Identify which cell holds the provided text, then report its (x, y) central coordinate. 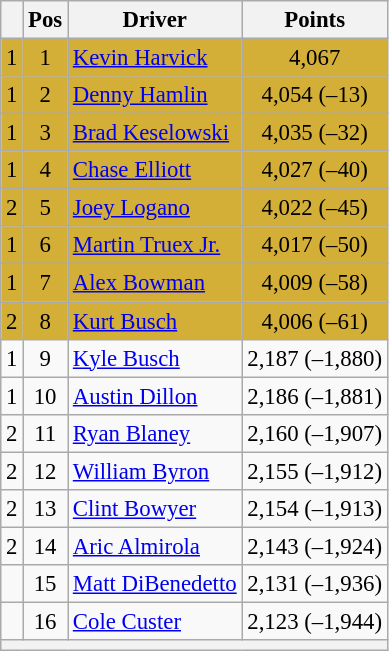
Clint Bowyer (155, 509)
Joey Logano (155, 208)
Denny Hamlin (155, 95)
4,017 (–50) (314, 245)
2,123 (–1,944) (314, 621)
Driver (155, 20)
Alex Bowman (155, 283)
2,143 (–1,924) (314, 546)
11 (46, 433)
2,131 (–1,936) (314, 584)
4,027 (–40) (314, 170)
Pos (46, 20)
2,155 (–1,912) (314, 471)
9 (46, 358)
15 (46, 584)
Aric Almirola (155, 546)
10 (46, 396)
Matt DiBenedetto (155, 584)
2,154 (–1,913) (314, 509)
5 (46, 208)
Points (314, 20)
2,160 (–1,907) (314, 433)
4 (46, 170)
Kurt Busch (155, 321)
Austin Dillon (155, 396)
2,186 (–1,881) (314, 396)
16 (46, 621)
Cole Custer (155, 621)
12 (46, 471)
3 (46, 133)
Chase Elliott (155, 170)
2,187 (–1,880) (314, 358)
4,022 (–45) (314, 208)
William Byron (155, 471)
Brad Keselowski (155, 133)
Kyle Busch (155, 358)
8 (46, 321)
6 (46, 245)
7 (46, 283)
Martin Truex Jr. (155, 245)
4,006 (–61) (314, 321)
4,054 (–13) (314, 95)
4,035 (–32) (314, 133)
13 (46, 509)
14 (46, 546)
Kevin Harvick (155, 58)
4,009 (–58) (314, 283)
Ryan Blaney (155, 433)
4,067 (314, 58)
